Return the [X, Y] coordinate for the center point of the cell that contains the specified text.  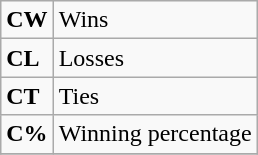
CT [27, 96]
Wins [155, 20]
CL [27, 58]
C% [27, 134]
CW [27, 20]
Losses [155, 58]
Ties [155, 96]
Winning percentage [155, 134]
